Capture the cell that displays the provided text and extract its [X, Y] central coordinate. 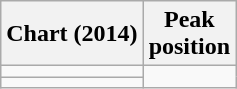
Chart (2014) [72, 34]
Peakposition [189, 34]
